Identify which cell holds the provided text, then report its [X, Y] central coordinate. 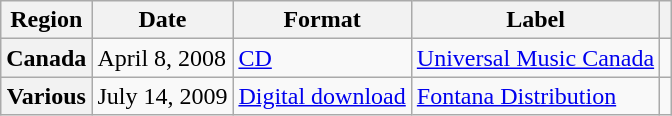
April 8, 2008 [162, 58]
Canada [46, 58]
Date [162, 20]
Region [46, 20]
Various [46, 96]
Digital download [322, 96]
CD [322, 58]
Fontana Distribution [535, 96]
Universal Music Canada [535, 58]
Label [535, 20]
Format [322, 20]
July 14, 2009 [162, 96]
